Determine the (X, Y) coordinate at the center of the cell enclosing the given text.  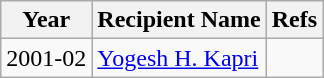
Refs (294, 20)
2001-02 (46, 58)
Year (46, 20)
Yogesh H. Kapri (179, 58)
Recipient Name (179, 20)
